For the text-containing cell, return its midpoint in (X, Y) coordinate format. 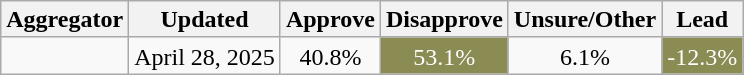
Aggregator (65, 20)
Updated (205, 20)
-12.3% (702, 56)
40.8% (330, 56)
Approve (330, 20)
Disapprove (444, 20)
6.1% (584, 56)
Lead (702, 20)
53.1% (444, 56)
Unsure/Other (584, 20)
April 28, 2025 (205, 56)
